Locate the cell with the specified text and output its (X, Y) center coordinate. 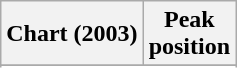
Peakposition (189, 34)
Chart (2003) (72, 34)
